Locate the cell with the specified text and output its (X, Y) center coordinate. 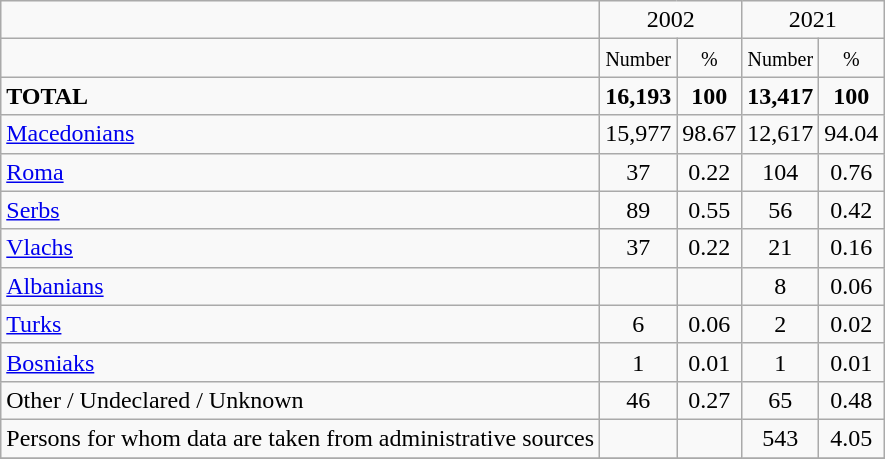
Persons for whom data are taken from administrative sources (300, 438)
Serbs (300, 210)
89 (638, 210)
0.55 (710, 210)
TOTAL (300, 96)
2021 (813, 20)
Albanians (300, 286)
0.76 (852, 172)
543 (780, 438)
Bosniaks (300, 362)
4.05 (852, 438)
0.27 (710, 400)
12,617 (780, 134)
Macedonians (300, 134)
0.42 (852, 210)
46 (638, 400)
Roma (300, 172)
0.48 (852, 400)
15,977 (638, 134)
6 (638, 324)
8 (780, 286)
Turks (300, 324)
Vlachs (300, 248)
2 (780, 324)
104 (780, 172)
94.04 (852, 134)
98.67 (710, 134)
56 (780, 210)
21 (780, 248)
16,193 (638, 96)
13,417 (780, 96)
0.16 (852, 248)
65 (780, 400)
0.02 (852, 324)
Other / Undeclared / Unknown (300, 400)
2002 (671, 20)
